Find where the given text appears and provide that cell's center as (x, y) coordinate. 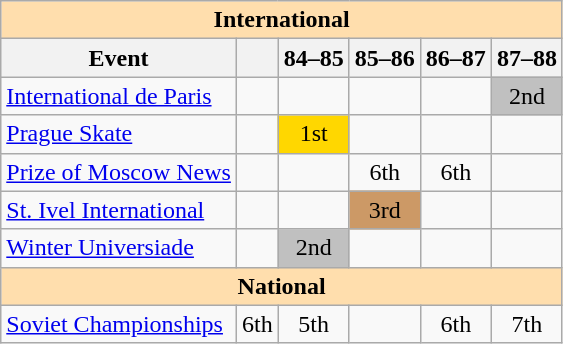
St. Ivel International (119, 210)
3rd (384, 210)
Winter Universiade (119, 248)
85–86 (384, 58)
International de Paris (119, 96)
Soviet Championships (119, 324)
5th (314, 324)
Prague Skate (119, 134)
86–87 (456, 58)
84–85 (314, 58)
National (282, 286)
7th (526, 324)
International (282, 20)
Event (119, 58)
Prize of Moscow News (119, 172)
1st (314, 134)
87–88 (526, 58)
